For the text-containing cell, return its midpoint in (X, Y) coordinate format. 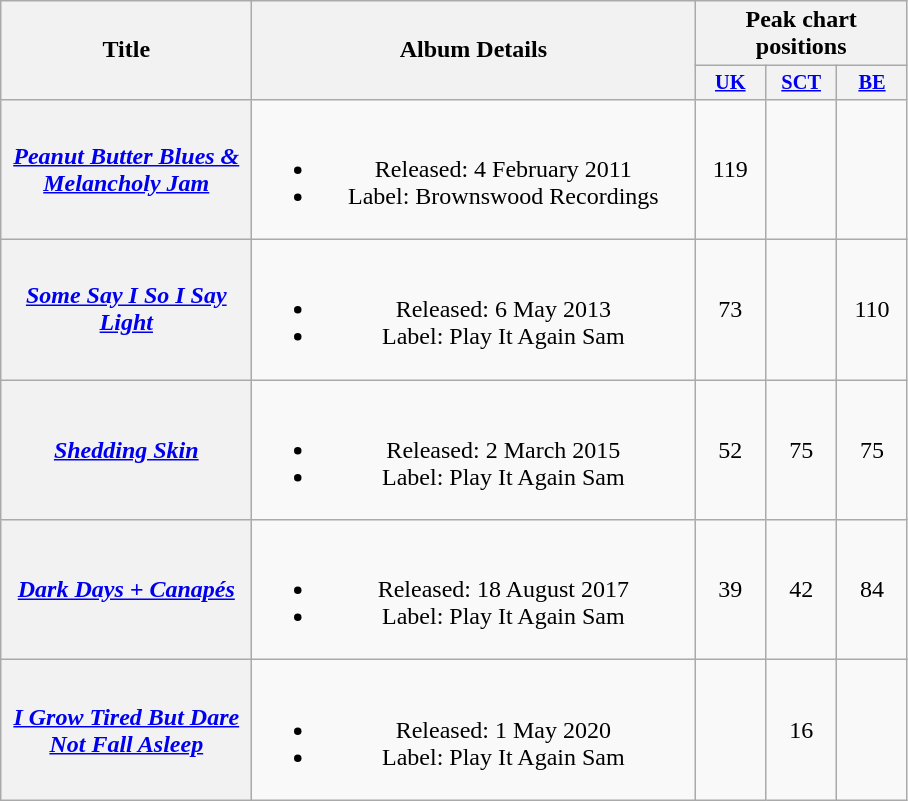
Released: 1 May 2020Label: Play It Again Sam (474, 730)
BE (872, 83)
Released: 4 February 2011Label: Brownswood Recordings (474, 169)
Peak chart positions (802, 34)
39 (730, 590)
16 (802, 730)
Dark Days + Canapés (126, 590)
84 (872, 590)
Some Say I So I Say Light (126, 310)
Title (126, 50)
SCT (802, 83)
Peanut Butter Blues & Melancholy Jam (126, 169)
Released: 18 August 2017Label: Play It Again Sam (474, 590)
73 (730, 310)
UK (730, 83)
Released: 6 May 2013Label: Play It Again Sam (474, 310)
119 (730, 169)
Released: 2 March 2015Label: Play It Again Sam (474, 450)
I Grow Tired But Dare Not Fall Asleep (126, 730)
52 (730, 450)
Album Details (474, 50)
Shedding Skin (126, 450)
42 (802, 590)
110 (872, 310)
